Search for the cell housing the specified text and yield its (X, Y) center coordinate. 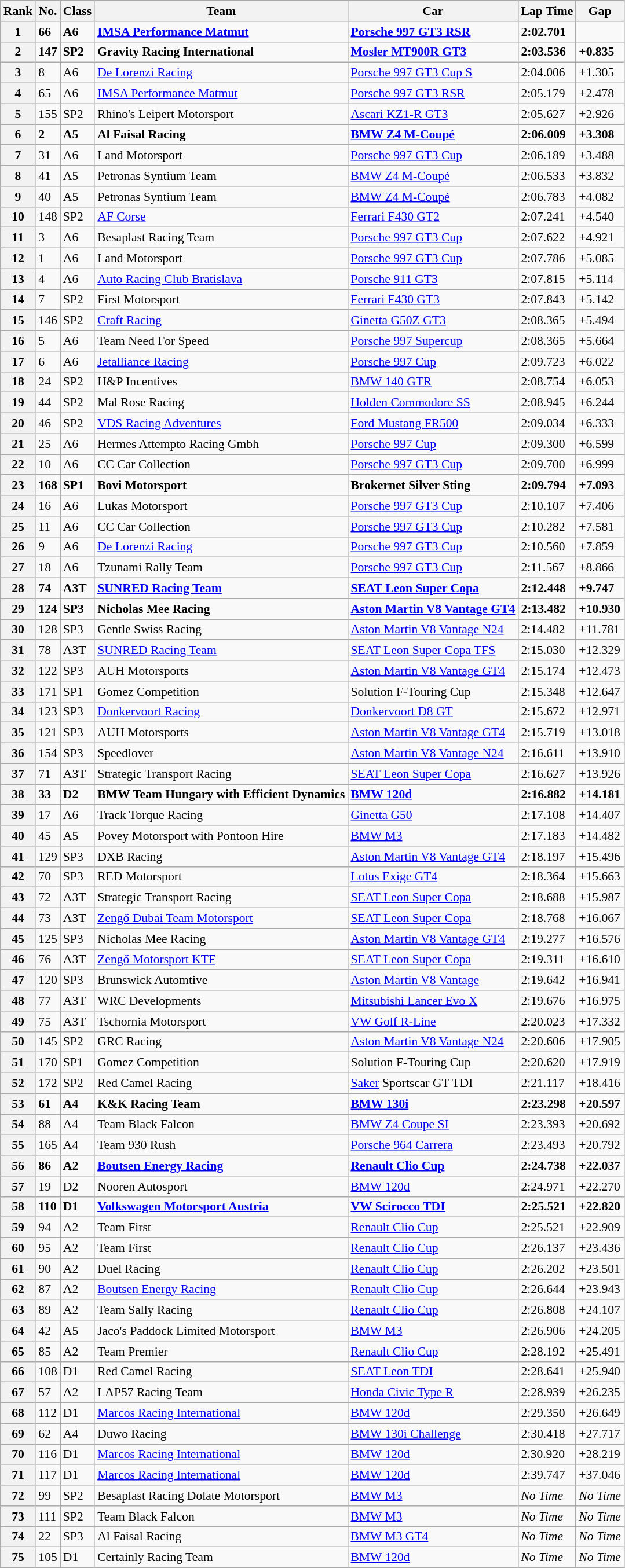
2:09.034 (547, 424)
2:23.393 (547, 1125)
+18.416 (600, 1084)
+7.093 (600, 486)
Zengő Motorsport KTF (221, 960)
69 (19, 1434)
168 (47, 486)
2:28.939 (547, 1393)
54 (19, 1125)
+3.832 (600, 176)
Besaplast Racing Team (221, 238)
2:09.794 (547, 486)
2:19.642 (547, 981)
+23.501 (600, 1269)
+28.219 (600, 1455)
+22.270 (600, 1187)
Donkervoort Racing (221, 712)
VDS Racing Adventures (221, 424)
GRC Racing (221, 1042)
145 (47, 1042)
120 (47, 981)
+17.332 (600, 1022)
+10.930 (600, 609)
2:26.644 (547, 1290)
2:23.493 (547, 1145)
+17.905 (600, 1042)
Lap Time (547, 11)
165 (47, 1145)
SEAT Leon Super Copa TFS (433, 651)
105 (47, 1558)
53 (19, 1104)
Ascari KZ1-R GT3 (433, 114)
+23.943 (600, 1290)
+8.866 (600, 568)
Hermes Attempto Racing Gmbh (221, 444)
+11.781 (600, 630)
+15.987 (600, 898)
+15.663 (600, 877)
Honda Civic Type R (433, 1393)
2:15.030 (547, 651)
2:28.192 (547, 1352)
BMW Team Hungary with Efficient Dynamics (221, 795)
Track Torque Racing (221, 816)
Tzunami Rally Team (221, 568)
2:26.202 (547, 1269)
2:06.189 (547, 156)
Gentle Swiss Racing (221, 630)
125 (47, 939)
122 (47, 671)
VW Scirocco TDI (433, 1207)
+22.909 (600, 1228)
+24.107 (600, 1310)
+7.859 (600, 547)
2:19.676 (547, 1001)
Jaco's Paddock Limited Motorsport (221, 1331)
+12.647 (600, 692)
K&K Racing Team (221, 1104)
129 (47, 857)
90 (47, 1269)
50 (19, 1042)
37 (19, 774)
14 (19, 300)
47 (19, 981)
55 (19, 1145)
23 (19, 486)
+16.610 (600, 960)
+9.747 (600, 589)
30 (19, 630)
Porsche 997 GT3 Cup S (433, 73)
2:05.179 (547, 94)
+12.473 (600, 671)
BMW 130i Challenge (433, 1434)
128 (47, 630)
2:16.611 (547, 754)
2:18.688 (547, 898)
21 (19, 444)
+4.540 (600, 217)
110 (47, 1207)
2:06.783 (547, 197)
+6.999 (600, 465)
+16.576 (600, 939)
Lukas Motorsport (221, 506)
171 (47, 692)
117 (47, 1475)
+6.053 (600, 382)
2:07.786 (547, 259)
+5.085 (600, 259)
2:09.300 (547, 444)
Jetalliance Racing (221, 362)
2:26.906 (547, 1331)
+24.205 (600, 1331)
+22.037 (600, 1166)
Craft Racing (221, 321)
116 (47, 1455)
2:16.627 (547, 774)
Ginetta G50 (433, 816)
85 (47, 1352)
BMW 130i (433, 1104)
2:04.006 (547, 73)
2:05.627 (547, 114)
Ferrari F430 GT3 (433, 300)
Brunswick Automtive (221, 981)
89 (47, 1310)
2:13.482 (547, 609)
2:20.023 (547, 1022)
+1.305 (600, 73)
2:15.719 (547, 733)
+3.308 (600, 135)
Nooren Autosport (221, 1187)
+7.581 (600, 527)
64 (19, 1331)
Auto Racing Club Bratislava (221, 279)
Holden Commodore SS (433, 403)
Team Need For Speed (221, 341)
28 (19, 589)
2:08.754 (547, 382)
2:39.747 (547, 1475)
+25.940 (600, 1372)
2:06.009 (547, 135)
2:26.808 (547, 1310)
2:17.108 (547, 816)
LAP57 Racing Team (221, 1393)
39 (19, 816)
+13.910 (600, 754)
Povey Motorsport with Pontoon Hire (221, 836)
Bovi Motorsport (221, 486)
Saker Sportscar GT TDI (433, 1084)
2:07.241 (547, 217)
WRC Developments (221, 1001)
2:03.536 (547, 52)
76 (47, 960)
172 (47, 1084)
2:07.843 (547, 300)
Porsche 911 GT3 (433, 279)
Porsche 997 Supercup (433, 341)
2.30.920 (547, 1455)
99 (47, 1496)
68 (19, 1413)
2:15.348 (547, 692)
2:24.738 (547, 1166)
27 (19, 568)
+37.046 (600, 1475)
155 (47, 114)
2:29.350 (547, 1413)
Zengő Dubai Team Motorsport (221, 919)
2:24.971 (547, 1187)
Lotus Exige GT4 (433, 877)
112 (47, 1413)
63 (19, 1310)
H&P Incentives (221, 382)
Duel Racing (221, 1269)
2:07.815 (547, 279)
2:28.641 (547, 1372)
+16.975 (600, 1001)
36 (19, 754)
+0.835 (600, 52)
87 (47, 1290)
2:19.277 (547, 939)
Mitsubishi Lancer Evo X (433, 1001)
88 (47, 1125)
+14.181 (600, 795)
+6.244 (600, 403)
First Motorsport (221, 300)
58 (19, 1207)
+20.597 (600, 1104)
77 (47, 1001)
2:10.282 (547, 527)
2:09.700 (547, 465)
Gravity Racing International (221, 52)
2:10.107 (547, 506)
52 (19, 1084)
95 (47, 1248)
+22.820 (600, 1207)
13 (19, 279)
+6.333 (600, 424)
29 (19, 609)
2:26.137 (547, 1248)
+14.482 (600, 836)
Certainly Racing Team (221, 1558)
154 (47, 754)
2:19.311 (547, 960)
148 (47, 217)
Team Premier (221, 1352)
2:21.117 (547, 1084)
67 (19, 1393)
+4.921 (600, 238)
Mal Rose Racing (221, 403)
BMW 140 GTR (433, 382)
+5.142 (600, 300)
VW Golf R-Line (433, 1022)
BMW Z4 Coupe SI (433, 1125)
2:18.364 (547, 877)
78 (47, 651)
Mosler MT900R GT3 (433, 52)
+5.494 (600, 321)
49 (19, 1022)
51 (19, 1063)
+27.717 (600, 1434)
2:11.567 (547, 568)
+16.941 (600, 981)
+12.329 (600, 651)
+13.926 (600, 774)
+15.496 (600, 857)
Team 930 Rush (221, 1145)
+7.406 (600, 506)
146 (47, 321)
38 (19, 795)
2:06.533 (547, 176)
2:16.882 (547, 795)
2:20.620 (547, 1063)
SEAT Leon TDI (433, 1372)
+14.407 (600, 816)
Tschornia Motorsport (221, 1022)
BMW M3 GT4 (433, 1537)
121 (47, 733)
+5.664 (600, 341)
20 (19, 424)
Brokernet Silver Sting (433, 486)
2:23.298 (547, 1104)
+16.067 (600, 919)
+4.082 (600, 197)
+25.491 (600, 1352)
2:08.945 (547, 403)
2:09.723 (547, 362)
Gap (600, 11)
Car (433, 11)
59 (19, 1228)
94 (47, 1228)
147 (47, 52)
Speedlover (221, 754)
111 (47, 1516)
2:12.448 (547, 589)
Ferrari F430 GT2 (433, 217)
Ginetta G50Z GT3 (433, 321)
2:14.482 (547, 630)
Donkervoort D8 GT (433, 712)
No. (47, 11)
+2.926 (600, 114)
Team Sally Racing (221, 1310)
26 (19, 547)
AF Corse (221, 217)
2:30.418 (547, 1434)
Rhino's Leipert Motorsport (221, 114)
Porsche 964 Carrera (433, 1145)
35 (19, 733)
60 (19, 1248)
2:18.197 (547, 857)
2:10.560 (547, 547)
Aston Martin V8 Vantage (433, 981)
+6.599 (600, 444)
2:15.672 (547, 712)
34 (19, 712)
170 (47, 1063)
32 (19, 671)
Team (221, 11)
Class (78, 11)
2:15.174 (547, 671)
+20.792 (600, 1145)
123 (47, 712)
108 (47, 1372)
56 (19, 1166)
+26.235 (600, 1393)
+20.692 (600, 1125)
+2.478 (600, 94)
15 (19, 321)
+5.114 (600, 279)
2:18.768 (547, 919)
DXB Racing (221, 857)
+6.022 (600, 362)
RED Motorsport (221, 877)
12 (19, 259)
+26.649 (600, 1413)
86 (47, 1166)
124 (47, 609)
+3.488 (600, 156)
Rank (19, 11)
Besaplast Racing Dolate Motorsport (221, 1496)
+13.018 (600, 733)
+12.971 (600, 712)
+23.436 (600, 1248)
Duwo Racing (221, 1434)
+17.919 (600, 1063)
48 (19, 1001)
2:07.622 (547, 238)
43 (19, 898)
Volkswagen Motorsport Austria (221, 1207)
2:02.701 (547, 32)
2:17.183 (547, 836)
Ford Mustang FR500 (433, 424)
2:20.606 (547, 1042)
